Capture the cell that displays the provided text and extract its (X, Y) central coordinate. 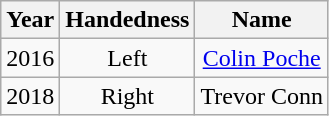
2016 (30, 58)
Right (128, 96)
Name (262, 20)
2018 (30, 96)
Handedness (128, 20)
Left (128, 58)
Trevor Conn (262, 96)
Year (30, 20)
Colin Poche (262, 58)
